Return [X, Y] of the center of cell containing provided text 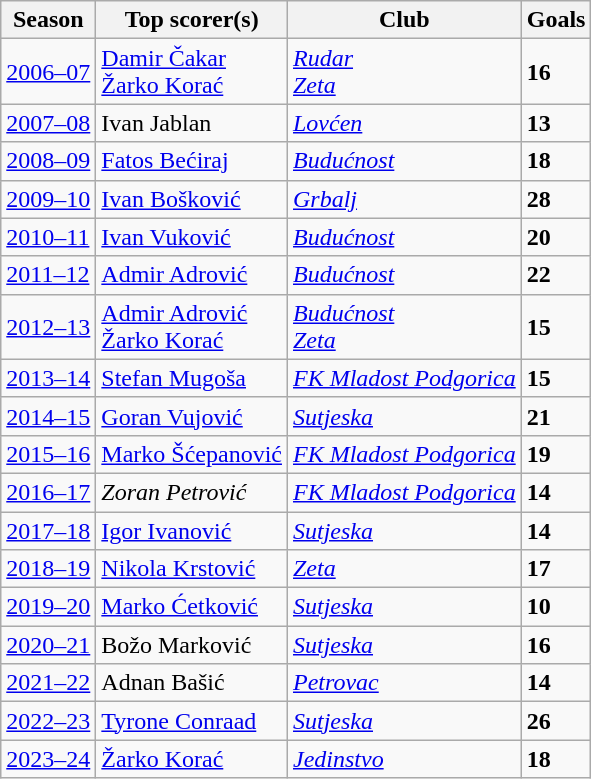
10 [556, 607]
Damir Čakar Žarko Korać [192, 72]
Zeta [404, 569]
21 [556, 416]
Goals [556, 20]
Admir Adrović Žarko Korać [192, 326]
26 [556, 721]
Ivan Vuković [192, 237]
Božo Marković [192, 645]
2009–10 [48, 199]
2012–13 [48, 326]
BudućnostZeta [404, 326]
2020–21 [48, 645]
2007–08 [48, 123]
Petrovac [404, 683]
2017–18 [48, 531]
Top scorer(s) [192, 20]
Grbalj [404, 199]
Marko Šćepanović [192, 454]
Adnan Bašić [192, 683]
Ivan Jablan [192, 123]
2018–19 [48, 569]
17 [556, 569]
Marko Ćetković [192, 607]
22 [556, 275]
Club [404, 20]
Igor Ivanović [192, 531]
20 [556, 237]
2016–17 [48, 492]
Jedinstvo [404, 759]
2019–20 [48, 607]
Ivan Bošković [192, 199]
Fatos Bećiraj [192, 161]
2022–23 [48, 721]
2015–16 [48, 454]
RudarZeta [404, 72]
2021–22 [48, 683]
Admir Adrović [192, 275]
Goran Vujović [192, 416]
Nikola Krstović [192, 569]
2014–15 [48, 416]
2023–24 [48, 759]
Season [48, 20]
13 [556, 123]
Stefan Mugoša [192, 378]
Žarko Korać [192, 759]
Tyrone Conraad [192, 721]
2010–11 [48, 237]
2013–14 [48, 378]
Zoran Petrović [192, 492]
2006–07 [48, 72]
28 [556, 199]
19 [556, 454]
2011–12 [48, 275]
2008–09 [48, 161]
Lovćen [404, 123]
